From the cell containing the given text, extract its center point as (X, Y) coordinate. 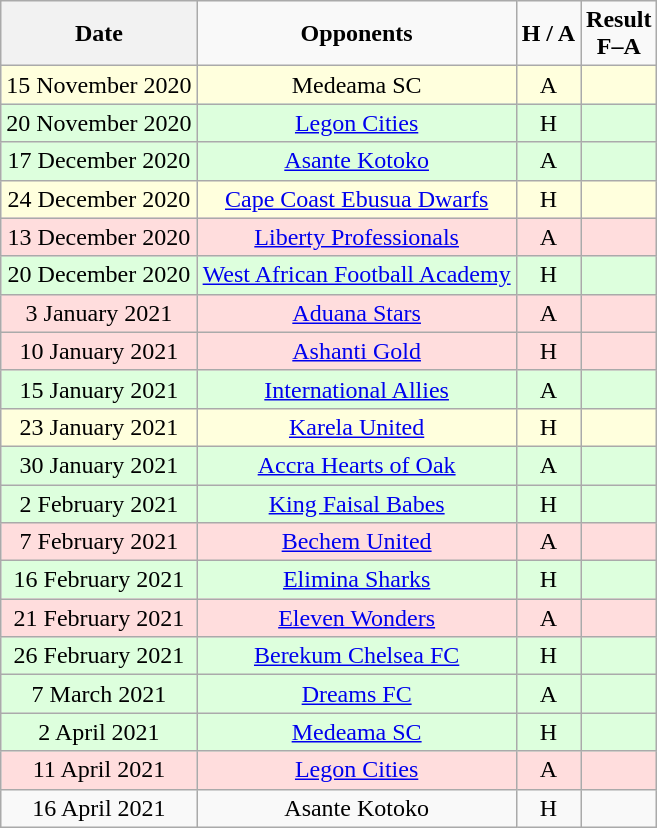
Dreams FC (356, 694)
Bechem United (356, 542)
23 January 2021 (99, 427)
2 February 2021 (99, 503)
Liberty Professionals (356, 237)
7 March 2021 (99, 694)
30 January 2021 (99, 465)
Elimina Sharks (356, 580)
24 December 2020 (99, 199)
West African Football Academy (356, 275)
3 January 2021 (99, 313)
16 April 2021 (99, 808)
Aduana Stars (356, 313)
20 November 2020 (99, 123)
16 February 2021 (99, 580)
17 December 2020 (99, 161)
Karela United (356, 427)
King Faisal Babes (356, 503)
10 January 2021 (99, 351)
ResultF–A (619, 34)
Berekum Chelsea FC (356, 656)
International Allies (356, 389)
21 February 2021 (99, 618)
26 February 2021 (99, 656)
15 November 2020 (99, 85)
Cape Coast Ebusua Dwarfs (356, 199)
15 January 2021 (99, 389)
7 February 2021 (99, 542)
Date (99, 34)
2 April 2021 (99, 732)
13 December 2020 (99, 237)
11 April 2021 (99, 770)
H / A (548, 34)
Accra Hearts of Oak (356, 465)
Ashanti Gold (356, 351)
Eleven Wonders (356, 618)
Opponents (356, 34)
20 December 2020 (99, 275)
